Capture the cell that displays the provided text and extract its [x, y] central coordinate. 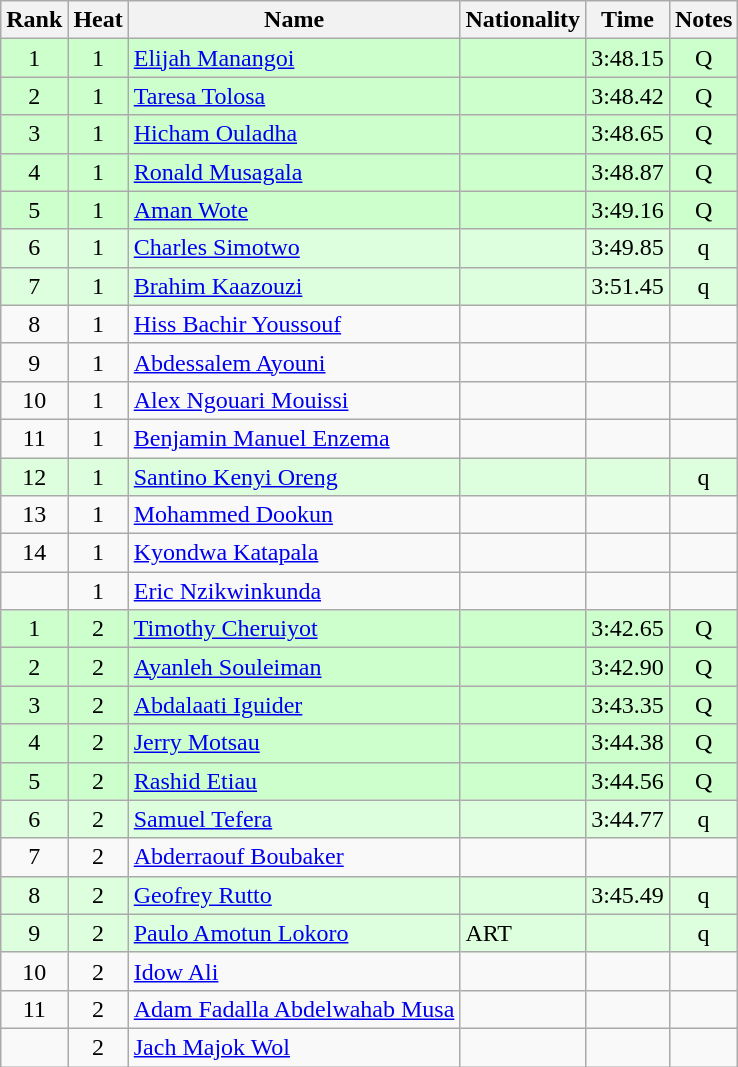
Notes [703, 20]
Jach Majok Wol [294, 1047]
3:44.56 [628, 781]
3:51.45 [628, 286]
3:42.90 [628, 667]
12 [34, 477]
Taresa Tolosa [294, 96]
Charles Simotwo [294, 248]
Adam Fadalla Abdelwahab Musa [294, 1009]
Paulo Amotun Lokoro [294, 933]
Samuel Tefera [294, 819]
3:45.49 [628, 895]
Brahim Kaazouzi [294, 286]
Time [628, 20]
Eric Nzikwinkunda [294, 591]
3:48.87 [628, 172]
Abderraouf Boubaker [294, 857]
Elijah Manangoi [294, 58]
Jerry Motsau [294, 743]
Kyondwa Katapala [294, 553]
Heat [98, 20]
Idow Ali [294, 971]
Abdalaati Iguider [294, 705]
Timothy Cheruiyot [294, 629]
Mohammed Dookun [294, 515]
Geofrey Rutto [294, 895]
Ayanleh Souleiman [294, 667]
3:49.16 [628, 210]
3:49.85 [628, 248]
3:44.38 [628, 743]
3:48.65 [628, 134]
ART [523, 933]
13 [34, 515]
Rashid Etiau [294, 781]
Santino Kenyi Oreng [294, 477]
Rank [34, 20]
Nationality [523, 20]
3:43.35 [628, 705]
Name [294, 20]
Abdessalem Ayouni [294, 362]
Benjamin Manuel Enzema [294, 438]
3:44.77 [628, 819]
Alex Ngouari Mouissi [294, 400]
3:48.42 [628, 96]
3:48.15 [628, 58]
Hicham Ouladha [294, 134]
Aman Wote [294, 210]
14 [34, 553]
3:42.65 [628, 629]
Ronald Musagala [294, 172]
Hiss Bachir Youssouf [294, 324]
